Return the (X, Y) coordinate for the center point of the cell that contains the specified text.  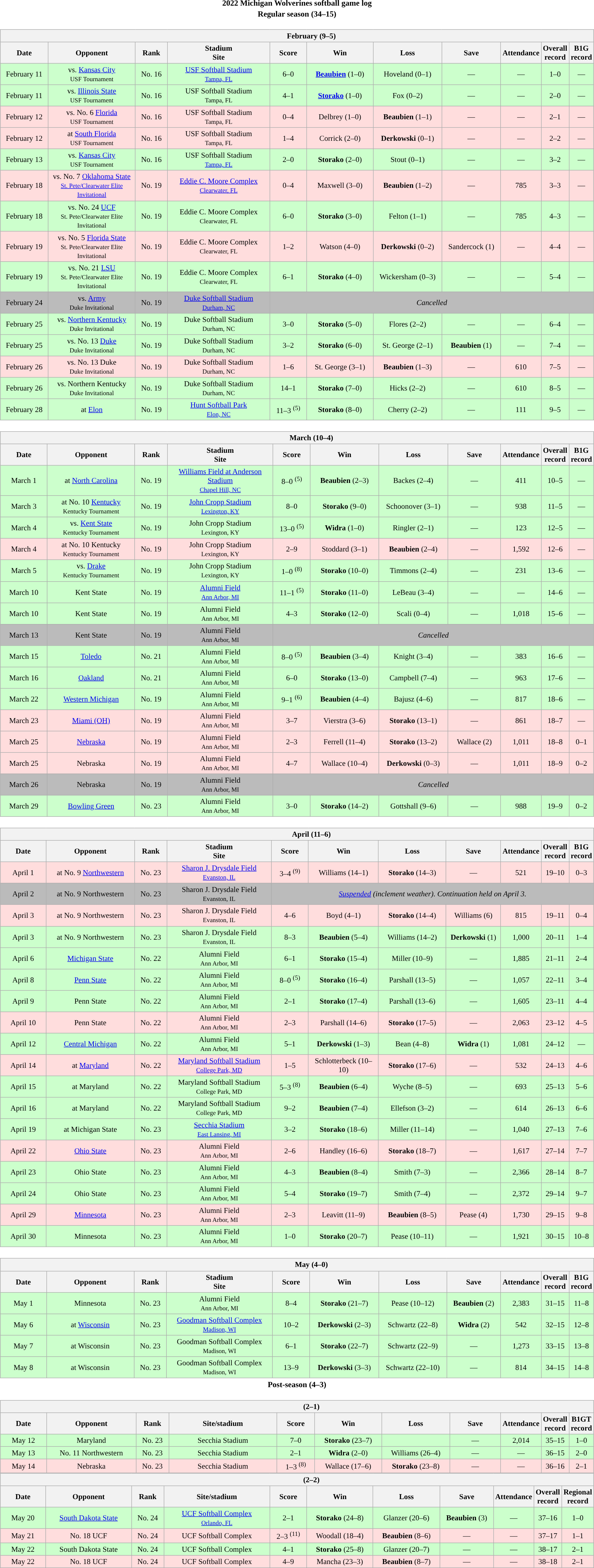
11–5 (555, 507)
vs. No. 7 Oklahoma StateSt. Pete/Clearwater Elite Invitational (91, 185)
2,063 (521, 1022)
Hicks (2–2) (408, 388)
Felton (1–1) (408, 216)
1–2 (288, 246)
Hunt Softball ParkElon, NC (219, 409)
36–16 (555, 1466)
Central Michigan (90, 1044)
2–3 (11) (288, 1536)
Wallace (17–6) (348, 1466)
Regional record (578, 1496)
Wallace (10–4) (344, 763)
614 (521, 1108)
Williams (26–4) (416, 1453)
No. 11 Northwestern (91, 1453)
April 1 (23, 872)
20–11 (555, 937)
Storako (18–7) (412, 1151)
April 12 (23, 1044)
Bowling Green (91, 806)
2,383 (521, 1303)
Storako (25–8) (339, 1549)
19–9 (555, 806)
UCF Softball ComplexOrlando, FL (217, 1518)
5–1 (290, 1044)
13–6 (555, 570)
(2–1) (297, 1406)
Parshall (13–6) (412, 1001)
13–8 (581, 1346)
Beaubien (5–4) (343, 937)
34–15 (555, 1367)
April 29 (23, 1215)
12–5 (555, 528)
9–5 (555, 409)
Miami (OH) (91, 721)
February (9–5) (297, 36)
36–15 (555, 1453)
Schoonover (3–1) (413, 507)
17–6 (555, 678)
February 28 (25, 409)
1,273 (521, 1346)
Widra (2–0) (348, 1453)
Maxwell (3–0) (340, 185)
2–4 (581, 959)
St. George (3–1) (340, 367)
Williams (14–2) (412, 937)
1,057 (521, 980)
11–8 (581, 1303)
18–7 (555, 721)
May 1 (24, 1303)
April 23 (23, 1173)
April 10 (23, 1022)
vs. Illinois StateUSF Tournament (91, 95)
Storako (16–4) (343, 980)
111 (521, 409)
23–11 (555, 1001)
Storako (4–0) (340, 277)
26–13 (555, 1108)
Storako (7–0) (340, 388)
vs. No. 24 UCFSt. Pete/Clearwater Elite Invitational (91, 216)
Williams (14–1) (343, 872)
2,366 (521, 1173)
at North Carolina (91, 481)
29–14 (555, 1194)
1,730 (521, 1215)
April 8 (23, 980)
vs. ArmyDuke Invitational (91, 303)
Beaubien (8–6) (406, 1536)
1,000 (521, 937)
0–1 (581, 742)
Handley (16–6) (343, 1151)
10–8 (581, 1236)
March (10–4) (297, 438)
March 29 (24, 806)
at Elon (91, 409)
7–6 (581, 1129)
Bajusz (4–6) (413, 699)
April 22 (23, 1151)
8–3 (290, 937)
1,885 (521, 959)
24–13 (555, 1065)
March 3 (24, 507)
4–7 (292, 763)
6–6 (581, 1108)
2–6 (290, 1151)
1,018 (521, 613)
Storako (21–7) (344, 1303)
April 14 (23, 1065)
Storako (22–7) (344, 1346)
Derkowski (2–3) (344, 1324)
March 15 (24, 656)
Glanzer (20–7) (406, 1549)
Storako (14–4) (412, 915)
Storako (13–2) (413, 742)
123 (521, 528)
March 1 (24, 481)
April 19 (23, 1129)
Storako (15–4) (343, 959)
Woodall (18–4) (339, 1536)
Beaubien (2–4) (413, 549)
Storako (8–0) (340, 409)
9–2 (290, 1108)
3–4 (9) (290, 872)
Smith (7–3) (412, 1173)
19–10 (555, 872)
Beaubien (2–3) (344, 481)
Glanzer (20–6) (406, 1518)
6–4 (555, 324)
Beaubien (3–4) (344, 656)
May 14 (24, 1466)
Maryland (91, 1440)
Delbrey (1–0) (340, 117)
March 22 (24, 699)
(2–2) (297, 1480)
3–4 (581, 980)
963 (521, 678)
vs. DrakeKentucky Tournament (91, 570)
Beaubien (8–7) (406, 1561)
Storako (23–7) (348, 1440)
April 9 (23, 1001)
May 20 (23, 1518)
Backes (2–4) (413, 481)
2–9 (292, 549)
Storako (17–5) (412, 1022)
Beaubien (8–4) (343, 1173)
9–1 (6) (292, 699)
Wallace (2) (474, 742)
Scali (0–4) (413, 613)
Fox (0–2) (408, 95)
Storako (20–7) (343, 1236)
Storako (18–6) (343, 1129)
231 (521, 570)
814 (521, 1367)
April (11–6) (297, 834)
Beaubien (8–5) (412, 1215)
Schwartz (22–10) (413, 1367)
Timmons (2–4) (413, 570)
22–11 (555, 980)
Stoddard (3–1) (344, 549)
38–18 (548, 1561)
Storako (3–0) (340, 216)
8–4 (291, 1303)
March 5 (24, 570)
817 (521, 699)
May 6 (24, 1324)
Beaubien (1) (471, 345)
Beaubien (4–4) (344, 699)
Beaubien (3) (467, 1518)
April 6 (23, 959)
Sandercock (1) (471, 246)
12–6 (555, 549)
33–15 (555, 1346)
Beaubien (7–4) (343, 1108)
vs. No. 5 Florida StateSt. Pete/Clearwater Elite Invitational (91, 246)
Storako (14–3) (412, 872)
Storako (17–4) (343, 1001)
Storako (1–0) (340, 95)
Storako (2–0) (340, 160)
May 21 (23, 1536)
Ringler (2–1) (413, 528)
861 (521, 721)
vs. No. 6 FloridaUSF Tournament (91, 117)
vs. No. 21 LSUSt. Pete/Clearwater Elite Invitational (91, 277)
938 (521, 507)
Wickersham (0–3) (408, 277)
3–7 (292, 721)
February 24 (25, 303)
4–9 (288, 1561)
8–5 (555, 388)
25–13 (555, 1086)
March 23 (24, 721)
Storako (12–0) (344, 613)
Knight (3–4) (413, 656)
29–15 (555, 1215)
7–0 (296, 1440)
Campbell (7–4) (413, 678)
Derkowski (1) (473, 937)
Parshall (13–5) (412, 980)
Widra (1–0) (344, 528)
693 (521, 1086)
28–14 (555, 1173)
18–9 (555, 763)
1,617 (521, 1151)
Beaubien (1–1) (408, 117)
532 (521, 1065)
1,040 (521, 1129)
1–5 (290, 1065)
May (4–0) (297, 1265)
Beaubien (1–3) (408, 367)
542 (521, 1324)
Michigan State (90, 959)
at Michigan State (90, 1129)
Storako (5–0) (340, 324)
vs. Kent StateKentucky Tournament (91, 528)
7–7 (581, 1151)
Beaubien (1–2) (408, 185)
12–8 (581, 1324)
Widra (1) (473, 1044)
24–12 (555, 1044)
14–1 (288, 388)
10–2 (291, 1324)
St. George (2–1) (408, 345)
2,014 (521, 1440)
April 15 (23, 1086)
B1GT record (581, 1424)
37–17 (548, 1536)
815 (521, 915)
23–12 (555, 1022)
Wyche (8–5) (412, 1086)
Parshall (14–6) (343, 1022)
1–0 (8) (292, 570)
1,921 (521, 1236)
Storako (23–8) (416, 1466)
May 13 (24, 1453)
2,372 (521, 1194)
1–3 (8) (296, 1466)
1,592 (521, 549)
27–13 (555, 1129)
Derkowski (3–3) (344, 1367)
Miller (11–14) (412, 1129)
Suspended (inclement weather). Continuation held on April 3. (433, 894)
Oakland (91, 678)
Storako (24–8) (339, 1518)
LeBeau (3–4) (413, 592)
Pease (4) (473, 1215)
Secchia StadiumEast Lansing, MI (219, 1129)
Leavitt (11–9) (343, 1215)
April 2 (23, 894)
13–0 (5) (292, 528)
988 (521, 806)
7–4 (555, 345)
35–15 (555, 1440)
Cherry (2–2) (408, 409)
Mancha (23–3) (339, 1561)
37–16 (548, 1518)
May 12 (24, 1440)
Beaubien (2) (474, 1303)
32–15 (555, 1324)
11–1 (5) (292, 592)
7–5 (555, 367)
March 26 (24, 784)
411 (521, 481)
Storako (10–0) (344, 570)
Corrick (2–0) (340, 138)
Storako (13–0) (344, 678)
521 (521, 872)
Vierstra (3–6) (344, 721)
Western Michigan (91, 699)
Beaubien (1–0) (340, 74)
Derkowski (1–3) (343, 1044)
Beaubien (6–4) (343, 1086)
31–15 (555, 1303)
Storako (14–2) (344, 806)
5–3 (8) (290, 1086)
30–15 (555, 1236)
Ellefson (3–2) (412, 1108)
Gottshall (9–6) (413, 806)
Smith (7–4) (412, 1194)
Pease (10–12) (413, 1303)
May 8 (24, 1367)
1,081 (521, 1044)
9–8 (581, 1215)
Schwartz (22–9) (413, 1346)
Derkowski (0–1) (408, 138)
18–6 (555, 699)
Hoveland (0–1) (408, 74)
Ferrell (11–4) (344, 742)
Storako (17–6) (412, 1065)
Storako (9–0) (344, 507)
38–17 (548, 1549)
4–5 (581, 1022)
at South FloridaUSF Tournament (91, 138)
9–7 (581, 1194)
15–6 (555, 613)
March 16 (24, 678)
14–6 (555, 592)
Stout (0–1) (408, 160)
27–14 (555, 1151)
1–1 (578, 1536)
April 24 (23, 1194)
Storako (13–1) (413, 721)
Watson (4–0) (340, 246)
5–6 (581, 1086)
February 13 (25, 160)
21–11 (555, 959)
April 16 (23, 1108)
Boyd (4–1) (343, 915)
Schwartz (22–8) (413, 1324)
Storako (11–0) (344, 592)
Storako (6–0) (340, 345)
Toledo (91, 656)
1,605 (521, 1001)
0–3 (581, 872)
8–7 (581, 1173)
10–5 (555, 481)
2–2 (555, 138)
Widra (2) (474, 1324)
3–3 (555, 185)
383 (521, 656)
Miller (10–9) (412, 959)
Storako (19–7) (343, 1194)
8–0 (292, 507)
18–8 (555, 742)
19–11 (555, 915)
14–8 (581, 1367)
March 13 (24, 635)
Derkowski (0–3) (413, 763)
1–6 (288, 367)
Derkowski (0–2) (408, 246)
11–3 (5) (288, 409)
April 30 (23, 1236)
13–9 (291, 1367)
Williams Field at Anderson StadiumChapel Hill, NC (220, 481)
Flores (2–2) (408, 324)
Williams (6) (473, 915)
May 7 (24, 1346)
Schlotterbeck (10–10) (343, 1065)
Pease (10–11) (412, 1236)
Bean (4–8) (412, 1044)
16–6 (555, 656)
